Output the [X, Y] coordinate of the center of the cell containing the given text.  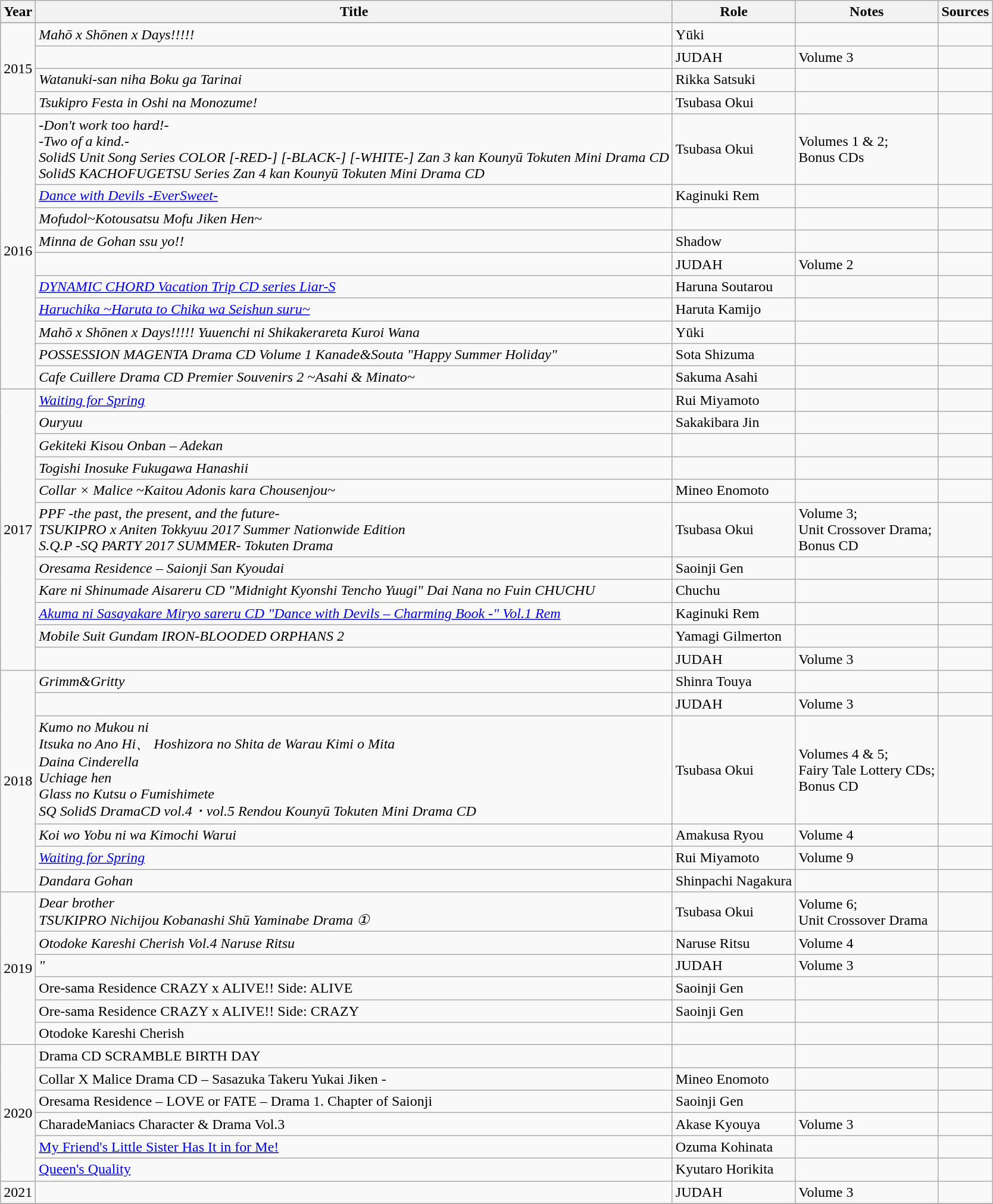
Mahō x Shōnen x Days!!!!! [354, 35]
Koi wo Yobu ni wa Kimochi Warui [354, 835]
Volume 3; Unit Crossover Drama; Bonus CD [867, 529]
Grimm&Gritty [354, 681]
CharadeManiacs Character & Drama Vol.3 [354, 1124]
Sota Shizuma [733, 355]
Drama CD SCRAMBLE BIRTH DAY [354, 1056]
Akase Kyouya [733, 1124]
Chuchu [733, 591]
Haruna Soutarou [733, 286]
Ore-sama Residence CRAZY x ALIVE!! Side: CRAZY [354, 1010]
" [354, 965]
Rikka Satsuki [733, 80]
Notes [867, 12]
2017 [18, 530]
Akuma ni Sasayakare Miryo sareru CD "Dance with Devils – Charming Book -" Vol.1 Rem [354, 613]
Sakuma Asahi [733, 378]
Title [354, 12]
Mofudol~Kotousatsu Mofu Jiken Hen~ [354, 219]
Kyutaro Horikita [733, 1169]
Yamagi Gilmerton [733, 636]
Year [18, 12]
Haruta Kamijo [733, 309]
Volume 2 [867, 264]
My Friend's Little Sister Has It in for Me! [354, 1147]
Shadow [733, 241]
Volume 9 [867, 858]
Otodoke Kareshi Cherish [354, 1034]
Gekiteki Kisou Onban – Adekan [354, 445]
Haruchika ~Haruta to Chika wa Seishun suru~ [354, 309]
2020 [18, 1113]
Dear brotherTSUKIPRO Nichijou Kobanashi Shū Yaminabe Drama ① [354, 912]
Volume 6; Unit Crossover Drama [867, 912]
Oresama Residence – LOVE or FATE – Drama 1. Chapter of Saionji [354, 1102]
Shinra Touya [733, 681]
Dance with Devils -EverSweet- [354, 196]
2021 [18, 1192]
Tsukipro Festa in Oshi na Monozume! [354, 102]
PPF -the past, the present, and the future-TSUKIPRO x Aniten Tokkyuu 2017 Summer Nationwide EditionS.Q.P -SQ PARTY 2017 SUMMER- Tokuten Drama [354, 529]
Togishi Inosuke Fukugawa Hanashii [354, 468]
Cafe Cuillere Drama CD Premier Souvenirs 2 ~Asahi & Minato~ [354, 378]
Ore-sama Residence CRAZY x ALIVE!! Side: ALIVE [354, 988]
Ouryuu [354, 423]
DYNAMIC CHORD Vacation Trip CD series Liar-S [354, 286]
Collar × Malice ~Kaitou Adonis kara Chousenjou~ [354, 491]
Shinpachi Nagakura [733, 881]
Role [733, 12]
Dandara Gohan [354, 881]
2016 [18, 251]
Sakakibara Jin [733, 423]
Naruse Ritsu [733, 943]
Kare ni Shinumade Aisareru CD "Midnight Kyonshi Tencho Yuugi" Dai Nana no Fuin CHUCHU [354, 591]
Mahō x Shōnen x Days!!!!! Yuuenchi ni Shikakerareta Kuroi Wana [354, 332]
Minna de Gohan ssu yo!! [354, 241]
Otodoke Kareshi Cherish Vol.4 Naruse Ritsu [354, 943]
2019 [18, 968]
Mobile Suit Gundam IRON-BLOODED ORPHANS 2 [354, 636]
POSSESSION MAGENTA Drama CD Volume 1 Kanade&Souta "Happy Summer Holiday" [354, 355]
2015 [18, 68]
Amakusa Ryou [733, 835]
Collar X Malice Drama CD – Sasazuka Takeru Yukai Jiken - [354, 1079]
Volumes 1 & 2; Bonus CDs [867, 149]
2018 [18, 781]
Oresama Residence – Saionji San Kyoudai [354, 568]
Volumes 4 & 5; Fairy Tale Lottery CDs; Bonus CD [867, 770]
Queen's Quality [354, 1169]
Ozuma Kohinata [733, 1147]
Watanuki-san niha Boku ga Tarinai [354, 80]
Sources [966, 12]
